For the text-containing cell, return its midpoint in (x, y) coordinate format. 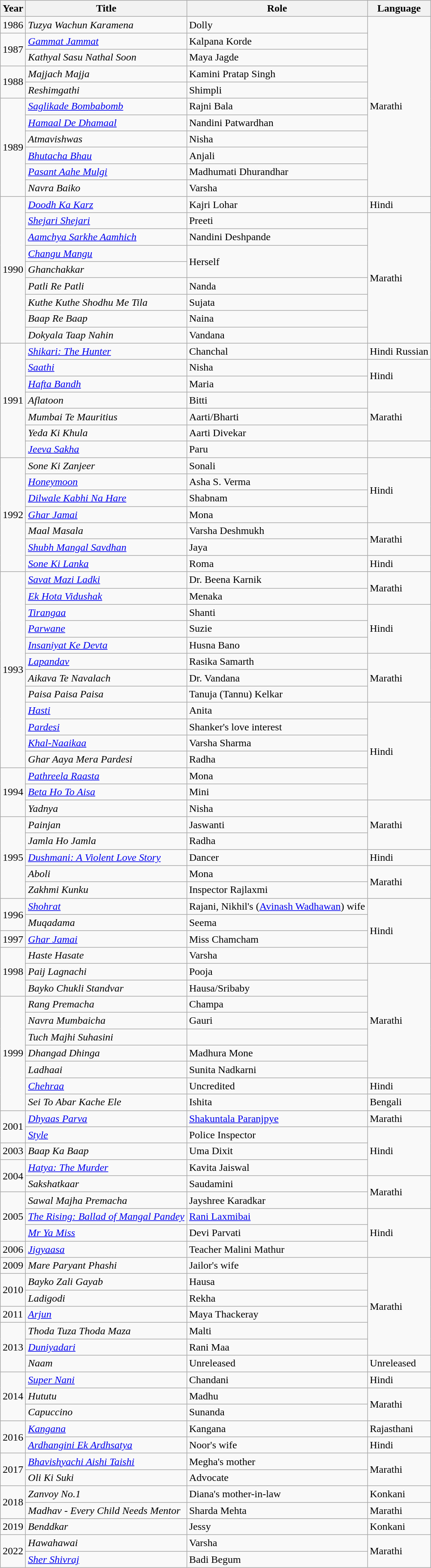
1990 (13, 270)
Khal-Naaikaa (106, 743)
Herself (277, 262)
Bengali (399, 1102)
2011 (13, 1315)
Saudamini (277, 1184)
Jeeva Sakha (106, 449)
Anjali (277, 155)
Chandani (277, 1380)
Language (399, 9)
Roma (277, 564)
Paru (277, 449)
1997 (13, 939)
Nandini Deshpande (277, 237)
Megha's mother (277, 1461)
Aflatoon (106, 400)
Pathreela Raasta (106, 776)
2005 (13, 1216)
Maya Jagde (277, 57)
Madhav - Every Child Needs Mentor (106, 1510)
Hasti (106, 710)
Chehraa (106, 1086)
Hausa (277, 1282)
Insaniyat Ke Devta (106, 645)
Rasika Samarth (277, 661)
Shubh Mangal Savdhan (106, 547)
Aarti/Bharti (277, 416)
Honeymoon (106, 482)
Paij Lagnachi (106, 971)
Painjan (106, 825)
Nandini Patwardhan (277, 123)
Miss Chamcham (277, 939)
Mare Paryant Phashi (106, 1266)
Bayko Chukli Standvar (106, 988)
Shohrat (106, 906)
Kathyal Sasu Nathal Soon (106, 57)
Navra Mumbaicha (106, 1021)
Shakuntala Paranjpye (277, 1119)
2016 (13, 1437)
Sonali (277, 465)
Kamini Pratap Singh (277, 74)
The Rising: Ballad of Mangal Pandey (106, 1216)
Yeda Ki Khula (106, 433)
Kuthe Kuthe Shodhu Me Tila (106, 302)
Sher Shivraj (106, 1559)
Seema (277, 923)
Sunita Nadkarni (277, 1070)
Dr. Vandana (277, 678)
Sone Ki Lanka (106, 564)
Yadnya (106, 808)
Lapandav (106, 661)
Pasant Aahe Mulgi (106, 172)
2006 (13, 1249)
Dhangad Dhinga (106, 1053)
Beta Ho To Aisa (106, 792)
Paisa Paisa Paisa (106, 694)
2019 (13, 1527)
2001 (13, 1127)
Role (277, 9)
2022 (13, 1551)
Sakshatkaar (106, 1184)
Ladhaai (106, 1070)
Aarti Divekar (277, 433)
2013 (13, 1347)
Majjach Majja (106, 74)
Ardhangini Ek Ardhsatya (106, 1445)
Rani Maa (277, 1347)
Sharda Mehta (277, 1510)
Dr. Beena Karnik (277, 580)
1988 (13, 82)
1994 (13, 792)
Rang Premacha (106, 1004)
Hututu (106, 1396)
Naina (277, 319)
Rajasthani (399, 1429)
Aboli (106, 874)
Anita (277, 710)
Savat Mazi Ladki (106, 580)
Inspector Rajlaxmi (277, 890)
Duniyadari (106, 1347)
Dancer (277, 857)
Advocate (277, 1478)
1992 (13, 514)
Gauri (277, 1021)
Jamla Ho Jamla (106, 841)
Saglikade Bombabomb (106, 106)
Noor's wife (277, 1445)
Tirangaa (106, 612)
Style (106, 1135)
Hatya: The Murder (106, 1167)
Kavita Jaiswal (277, 1167)
Mr Ya Miss (106, 1233)
Saathi (106, 368)
Jayshree Karadkar (277, 1200)
Sujata (277, 302)
Hausa/Sribaby (277, 988)
Dhyaas Parva (106, 1119)
Police Inspector (277, 1135)
Patli Re Patli (106, 286)
Dokyala Taap Nahin (106, 335)
Teacher Malini Mathur (277, 1249)
Bitti (277, 400)
Haste Hasate (106, 955)
1995 (13, 857)
Preeti (277, 221)
Suzie (277, 629)
Maal Masala (106, 531)
Sunanda (277, 1412)
1998 (13, 971)
Dilwale Kabhi Na Hare (106, 498)
Ladigodi (106, 1298)
Mumbai Te Mauritius (106, 416)
2010 (13, 1290)
Rajni Bala (277, 106)
Reshimgathi (106, 90)
Maria (277, 384)
Sone Ki Zanjeer (106, 465)
Chanchal (277, 351)
Ghar Aaya Mera Pardesi (106, 760)
Tuch Majhi Suhasini (106, 1037)
Naam (106, 1363)
Bayko Zali Gayab (106, 1282)
Rajani, Nikhil's (Avinash Wadhawan) wife (277, 906)
Pooja (277, 971)
Capuccino (106, 1412)
Zakhmi Kunku (106, 890)
Ek Hota Vidushak (106, 596)
Title (106, 9)
Dolly (277, 25)
Arjun (106, 1315)
Tuzya Wachun Karamena (106, 25)
Bhutacha Bhau (106, 155)
Varsha Deshmukh (277, 531)
Baap Re Baap (106, 319)
Tanuja (Tannu) Kelkar (277, 694)
Sei To Abar Kache Ele (106, 1102)
Zanvoy No.1 (106, 1494)
1996 (13, 914)
2014 (13, 1396)
Maya Thackeray (277, 1315)
1986 (13, 25)
Shanker's love interest (277, 727)
Diana's mother-in-law (277, 1494)
Rekha (277, 1298)
Hafta Bandh (106, 384)
Bhavishyachi Aishi Taishi (106, 1461)
2018 (13, 1502)
Jaya (277, 547)
Vandana (277, 335)
Sawal Majha Premacha (106, 1200)
Ishita (277, 1102)
1993 (13, 670)
Jaswanti (277, 825)
Asha S. Verma (277, 482)
Hindi Russian (399, 351)
Super Nani (106, 1380)
2004 (13, 1176)
Dushmani: A Violent Love Story (106, 857)
Atmavishwas (106, 139)
2017 (13, 1469)
2003 (13, 1151)
Shabnam (277, 498)
Doodh Ka Karz (106, 205)
Husna Bano (277, 645)
Jessy (277, 1527)
Rani Laxmibai (277, 1216)
Shanti (277, 612)
Kajri Lohar (277, 205)
Uncredited (277, 1086)
Jailor's wife (277, 1266)
1989 (13, 147)
Benddkar (106, 1527)
Baap Ka Baap (106, 1151)
Ghanchakkar (106, 270)
Aikava Te Navalach (106, 678)
Shikari: The Hunter (106, 351)
Parwane (106, 629)
Uma Dixit (277, 1151)
Changu Mangu (106, 253)
Varsha Sharma (277, 743)
Kalpana Korde (277, 41)
Year (13, 9)
Madhumati Dhurandhar (277, 172)
1987 (13, 49)
Devi Parvati (277, 1233)
Malti (277, 1331)
Champa (277, 1004)
Navra Baiko (106, 188)
Badi Begum (277, 1559)
Muqadama (106, 923)
Hamaal De Dhamaal (106, 123)
1991 (13, 400)
Thoda Tuza Thoda Maza (106, 1331)
Aamchya Sarkhe Aamhich (106, 237)
Madhu (277, 1396)
Gammat Jammat (106, 41)
Hawahawai (106, 1543)
Oli Ki Suki (106, 1478)
Madhura Mone (277, 1053)
2009 (13, 1266)
Menaka (277, 596)
1999 (13, 1053)
Shejari Shejari (106, 221)
Shimpli (277, 90)
Pardesi (106, 727)
Nanda (277, 286)
Jigyaasa (106, 1249)
Mini (277, 792)
